From the cell containing the given text, extract its center point as (x, y) coordinate. 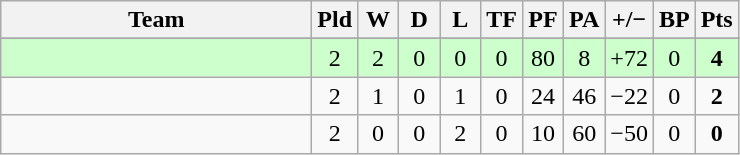
PA (584, 20)
8 (584, 58)
−22 (630, 96)
W (378, 20)
−50 (630, 134)
+72 (630, 58)
4 (716, 58)
24 (542, 96)
10 (542, 134)
80 (542, 58)
TF (502, 20)
BP (674, 20)
L (460, 20)
Team (156, 20)
PF (542, 20)
Pld (335, 20)
46 (584, 96)
D (420, 20)
60 (584, 134)
+/− (630, 20)
Pts (716, 20)
